Pinpoint the cell where the given text exists, returning its [X, Y] midpoint coordinate. 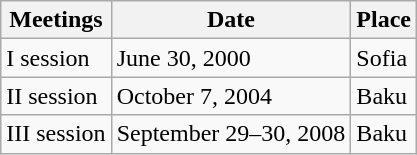
I session [56, 58]
June 30, 2000 [231, 58]
October 7, 2004 [231, 96]
II session [56, 96]
III session [56, 134]
Place [384, 20]
Meetings [56, 20]
September 29–30, 2008 [231, 134]
Sofia [384, 58]
Date [231, 20]
